Determine the [x, y] coordinate at the center of the cell enclosing the given text.  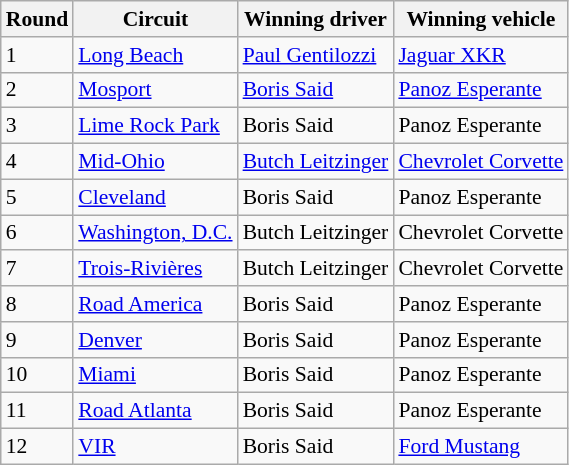
4 [38, 162]
9 [38, 340]
Winning vehicle [480, 19]
12 [38, 447]
2 [38, 90]
Circuit [155, 19]
VIR [155, 447]
11 [38, 411]
Paul Gentilozzi [316, 55]
1 [38, 55]
Road Atlanta [155, 411]
10 [38, 375]
Mosport [155, 90]
Round [38, 19]
Jaguar XKR [480, 55]
Cleveland [155, 197]
Lime Rock Park [155, 126]
Trois-Rivières [155, 269]
Winning driver [316, 19]
Long Beach [155, 55]
8 [38, 304]
Ford Mustang [480, 447]
Miami [155, 375]
Mid-Ohio [155, 162]
Road America [155, 304]
5 [38, 197]
6 [38, 233]
3 [38, 126]
7 [38, 269]
Denver [155, 340]
Washington, D.C. [155, 233]
